Detect which cell encompasses the target text, then output its (X, Y) center coordinate. 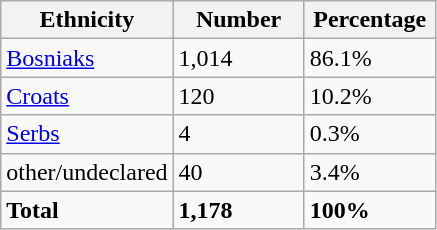
1,178 (238, 210)
Croats (87, 96)
10.2% (370, 96)
0.3% (370, 134)
Ethnicity (87, 20)
Total (87, 210)
other/undeclared (87, 172)
1,014 (238, 58)
3.4% (370, 172)
40 (238, 172)
120 (238, 96)
100% (370, 210)
4 (238, 134)
86.1% (370, 58)
Number (238, 20)
Percentage (370, 20)
Serbs (87, 134)
Bosniaks (87, 58)
